Output the [X, Y] coordinate of the center of the cell containing the given text.  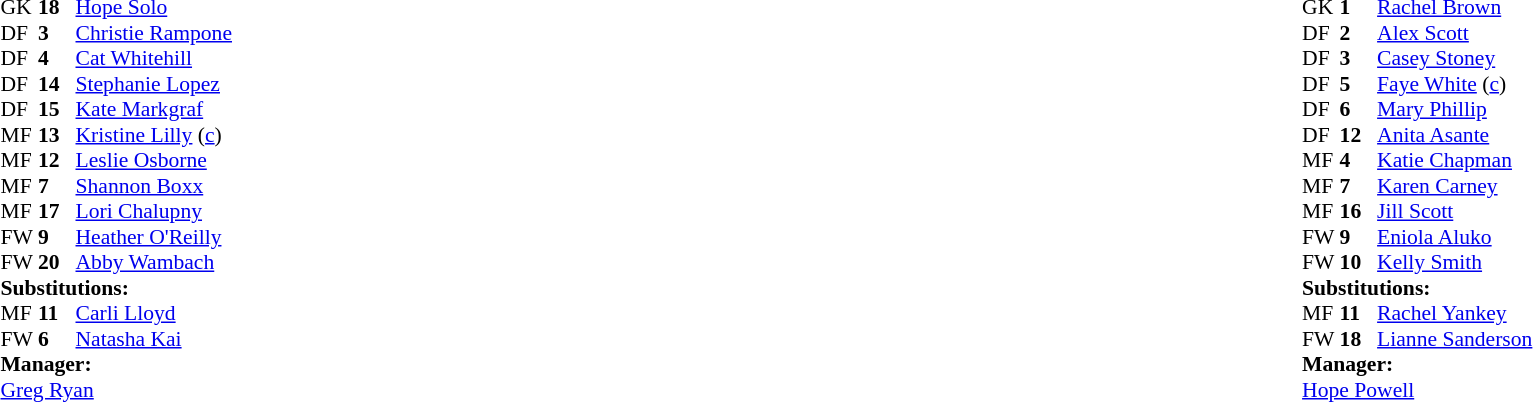
Heather O'Reilly [154, 237]
13 [57, 135]
Casey Stoney [1454, 59]
Abby Wambach [154, 263]
17 [57, 211]
Kate Markgraf [154, 109]
14 [57, 84]
Rachel Yankey [1454, 313]
16 [1359, 211]
Shannon Boxx [154, 186]
Alex Scott [1454, 33]
Christie Rampone [154, 33]
Jill Scott [1454, 211]
Stephanie Lopez [154, 84]
20 [57, 263]
5 [1359, 84]
Kristine Lilly (c) [154, 135]
Natasha Kai [154, 339]
Faye White (c) [1454, 84]
Cat Whitehill [154, 59]
Eniola Aluko [1454, 237]
10 [1359, 263]
Lori Chalupny [154, 211]
18 [1359, 339]
Karen Carney [1454, 186]
Leslie Osborne [154, 161]
Carli Lloyd [154, 313]
15 [57, 109]
Kelly Smith [1454, 263]
Mary Phillip [1454, 109]
Lianne Sanderson [1454, 339]
Anita Asante [1454, 135]
2 [1359, 33]
Katie Chapman [1454, 161]
